Provide the [x, y] coordinate of the cell's center where the given text is located.  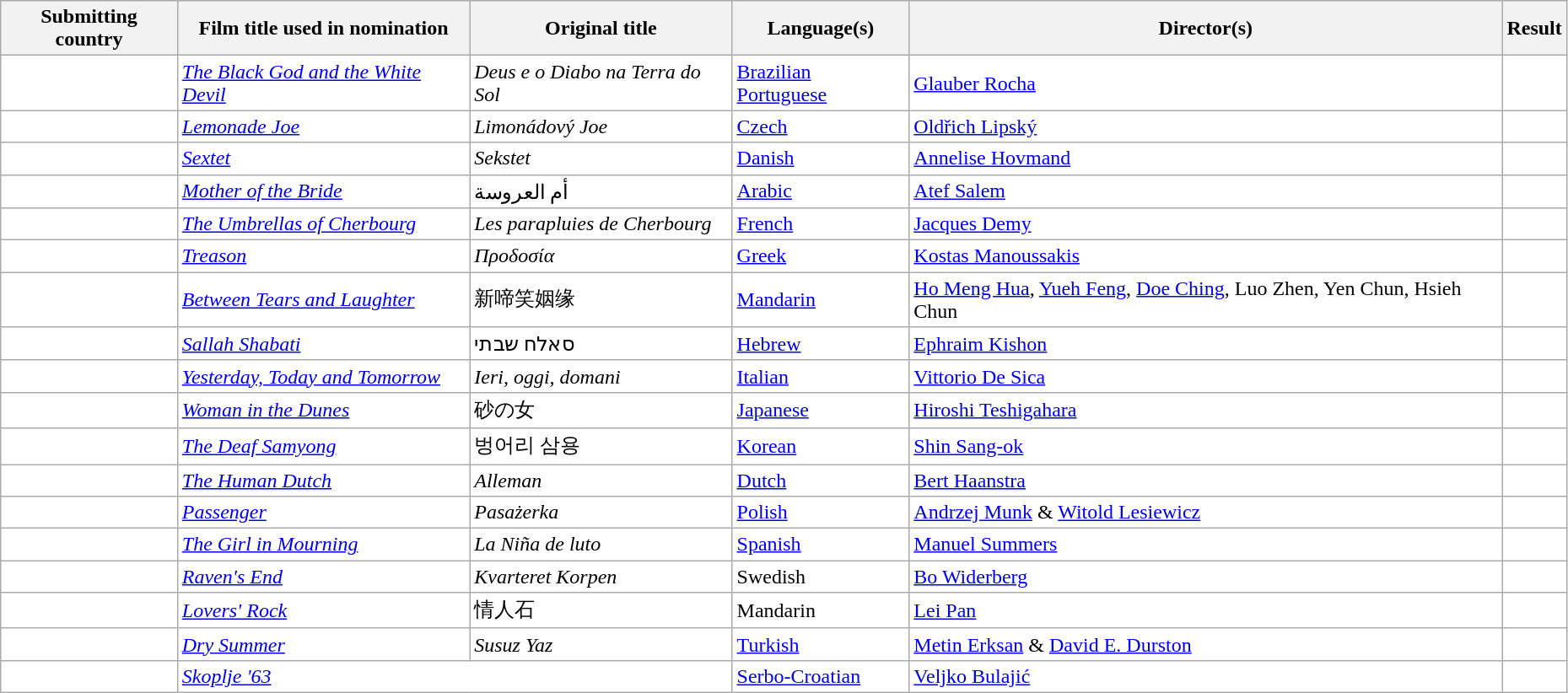
Passenger [323, 513]
Lemonade Joe [323, 126]
Veljko Bulajić [1206, 676]
Woman in the Dunes [323, 410]
Shin Sang-ok [1206, 447]
Andrzej Munk & Witold Lesiewicz [1206, 513]
Sallah Shabati [323, 344]
Swedish [821, 577]
La Niña de luto [601, 545]
情人石 [601, 610]
Vittorio De Sica [1206, 376]
Japanese [821, 410]
Bert Haanstra [1206, 480]
Les parapluies de Cherbourg [601, 224]
Danish [821, 158]
Limonádový Joe [601, 126]
Spanish [821, 545]
Sextet [323, 158]
Annelise Hovmand [1206, 158]
Hiroshi Teshigahara [1206, 410]
Ieri, oggi, domani [601, 376]
Kostas Manoussakis [1206, 256]
Result [1534, 29]
Turkish [821, 644]
벙어리 삼용 [601, 447]
Oldřich Lipský [1206, 126]
Between Tears and Laughter [323, 300]
Raven's End [323, 577]
Submitting country [89, 29]
Ephraim Kishon [1206, 344]
Hebrew [821, 344]
Sekstet [601, 158]
The Black God and the White Devil [323, 83]
Greek [821, 256]
The Deaf Samyong [323, 447]
Metin Erksan & David E. Durston [1206, 644]
Lovers' Rock [323, 610]
Film title used in nomination [323, 29]
Bo Widerberg [1206, 577]
Serbo-Croatian [821, 676]
Italian [821, 376]
Arabic [821, 191]
Dry Summer [323, 644]
砂の女 [601, 410]
Glauber Rocha [1206, 83]
Deus e o Diabo na Terra do Sol [601, 83]
Ho Meng Hua, Yueh Feng, Doe Ching, Luo Zhen, Yen Chun, Hsieh Chun [1206, 300]
Lei Pan [1206, 610]
Korean [821, 447]
Kvarteret Korpen [601, 577]
Dutch [821, 480]
The Umbrellas of Cherbourg [323, 224]
Polish [821, 513]
Director(s) [1206, 29]
Jacques Demy [1206, 224]
Original title [601, 29]
The Human Dutch [323, 480]
Susuz Yaz [601, 644]
Brazilian Portuguese [821, 83]
Czech [821, 126]
French [821, 224]
Προδοσία [601, 256]
סאלח שבתי [601, 344]
Treason [323, 256]
Atef Salem [1206, 191]
Mother of the Bride [323, 191]
The Girl in Mourning [323, 545]
新啼笑姻缘 [601, 300]
Yesterday, Today and Tomorrow [323, 376]
Alleman [601, 480]
Manuel Summers [1206, 545]
Skoplje '63 [455, 676]
Pasażerka [601, 513]
Language(s) [821, 29]
أم العروسة [601, 191]
